Find where the given text appears and provide that cell's center as (x, y) coordinate. 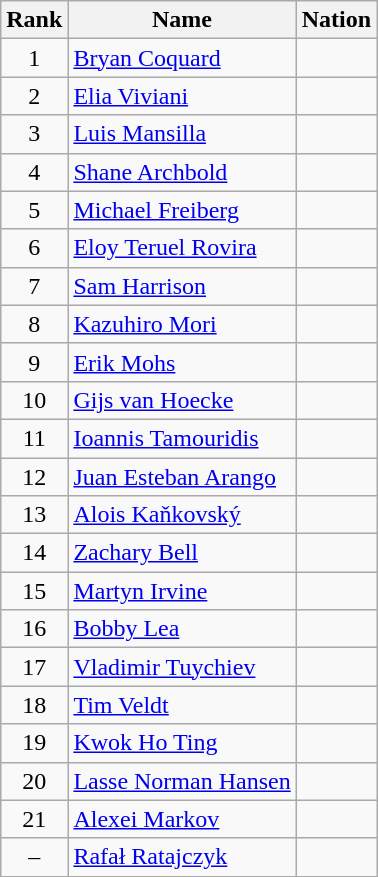
20 (34, 781)
17 (34, 667)
1 (34, 58)
2 (34, 96)
8 (34, 324)
Eloy Teruel Rovira (182, 248)
Name (182, 20)
Elia Viviani (182, 96)
4 (34, 172)
Kwok Ho Ting (182, 743)
Lasse Norman Hansen (182, 781)
Shane Archbold (182, 172)
Alexei Markov (182, 819)
Luis Mansilla (182, 134)
3 (34, 134)
Nation (336, 20)
14 (34, 553)
Gijs van Hoecke (182, 400)
Martyn Irvine (182, 591)
6 (34, 248)
19 (34, 743)
Kazuhiro Mori (182, 324)
18 (34, 705)
Sam Harrison (182, 286)
Michael Freiberg (182, 210)
Bobby Lea (182, 629)
Tim Veldt (182, 705)
– (34, 857)
10 (34, 400)
Erik Mohs (182, 362)
Zachary Bell (182, 553)
12 (34, 477)
Alois Kaňkovský (182, 515)
11 (34, 438)
Bryan Coquard (182, 58)
Juan Esteban Arango (182, 477)
7 (34, 286)
Rank (34, 20)
Vladimir Tuychiev (182, 667)
Rafał Ratajczyk (182, 857)
16 (34, 629)
15 (34, 591)
21 (34, 819)
Ioannis Tamouridis (182, 438)
13 (34, 515)
9 (34, 362)
5 (34, 210)
